Return the (X, Y) coordinate for the center point of the cell that contains the specified text.  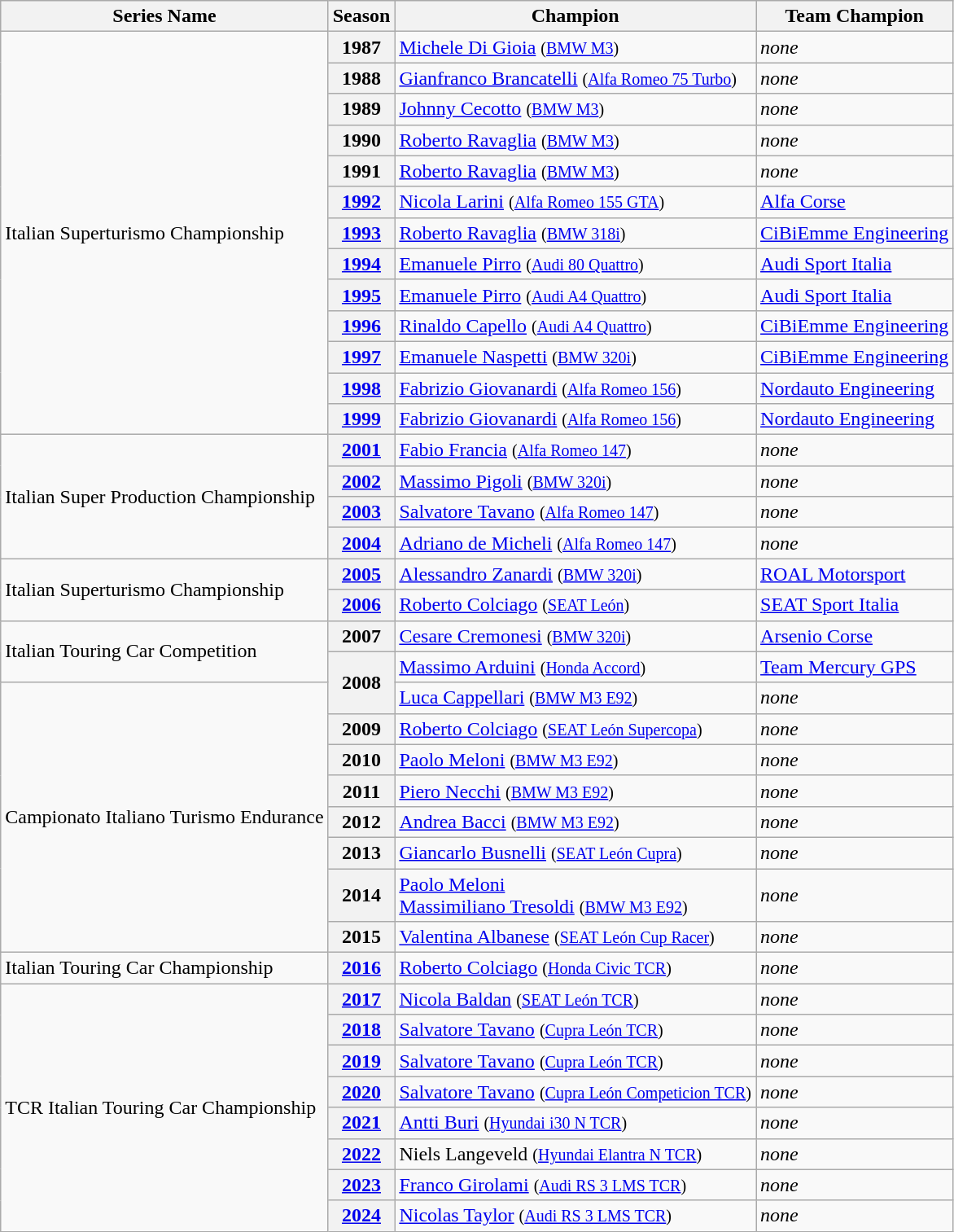
Niels Langeveld (Hyundai Elantra N TCR) (575, 1154)
Alfa Corse (855, 202)
Italian Touring Car Championship (164, 968)
Team Champion (855, 16)
Italian Super Production Championship (164, 497)
2019 (361, 1061)
2004 (361, 543)
2005 (361, 574)
2003 (361, 512)
Massimo Pigoli (BMW 320i) (575, 481)
Roberto Ravaglia (BMW 318i) (575, 233)
Valentina Albanese (SEAT León Cup Racer) (575, 937)
1996 (361, 326)
ROAL Motorsport (855, 574)
Nicola Baldan (SEAT León TCR) (575, 999)
Piero Necchi (BMW M3 E92) (575, 791)
1998 (361, 388)
Adriano de Micheli (Alfa Romeo 147) (575, 543)
Nicola Larini (Alfa Romeo 155 GTA) (575, 202)
Michele Di Gioia (BMW M3) (575, 47)
Salvatore Tavano (Alfa Romeo 147) (575, 512)
1993 (361, 233)
Cesare Cremonesi (BMW 320i) (575, 636)
Franco Girolami (Audi RS 3 LMS TCR) (575, 1185)
2009 (361, 729)
Season (361, 16)
2015 (361, 937)
Team Mercury GPS (855, 667)
2022 (361, 1154)
2021 (361, 1123)
2011 (361, 791)
2020 (361, 1092)
2008 (361, 682)
1990 (361, 140)
Massimo Arduini (Honda Accord) (575, 667)
Roberto Colciago (SEAT León) (575, 605)
2002 (361, 481)
Nicolas Taylor (Audi RS 3 LMS TCR) (575, 1216)
Gianfranco Brancatelli (Alfa Romeo 75 Turbo) (575, 78)
Salvatore Tavano (Cupra León Competicion TCR) (575, 1092)
2013 (361, 853)
1994 (361, 264)
2017 (361, 999)
Arsenio Corse (855, 636)
2007 (361, 636)
Johnny Cecotto (BMW M3) (575, 109)
Paolo Meloni Massimiliano Tresoldi (BMW M3 E92) (575, 894)
2018 (361, 1030)
Giancarlo Busnelli (SEAT León Cupra) (575, 853)
2023 (361, 1185)
2010 (361, 760)
Emanuele Naspetti (BMW 320i) (575, 357)
TCR Italian Touring Car Championship (164, 1107)
2024 (361, 1216)
Campionato Italiano Turismo Endurance (164, 818)
Roberto Colciago (Honda Civic TCR) (575, 968)
Luca Cappellari (BMW M3 E92) (575, 698)
Emanuele Pirro (Audi 80 Quattro) (575, 264)
Italian Touring Car Competition (164, 651)
Paolo Meloni (BMW M3 E92) (575, 760)
1988 (361, 78)
1991 (361, 171)
Series Name (164, 16)
2012 (361, 822)
Emanuele Pirro (Audi A4 Quattro) (575, 295)
1995 (361, 295)
Fabio Francia (Alfa Romeo 147) (575, 450)
2006 (361, 605)
Champion (575, 16)
1992 (361, 202)
Andrea Bacci (BMW M3 E92) (575, 822)
1989 (361, 109)
2001 (361, 450)
2014 (361, 894)
1999 (361, 419)
Alessandro Zanardi (BMW 320i) (575, 574)
2016 (361, 968)
1987 (361, 47)
Rinaldo Capello (Audi A4 Quattro) (575, 326)
1997 (361, 357)
Roberto Colciago (SEAT León Supercopa) (575, 729)
SEAT Sport Italia (855, 605)
Antti Buri (Hyundai i30 N TCR) (575, 1123)
